Determine the [x, y] coordinate at the center of the cell enclosing the given text.  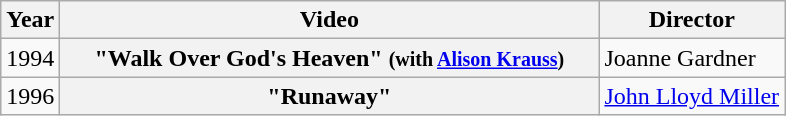
"Walk Over God's Heaven" (with Alison Krauss) [330, 58]
1996 [30, 96]
Video [330, 20]
"Runaway" [330, 96]
Joanne Gardner [692, 58]
Director [692, 20]
1994 [30, 58]
John Lloyd Miller [692, 96]
Year [30, 20]
